Locate the cell with the specified text and output its (X, Y) center coordinate. 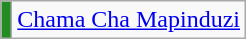
Chama Cha Mapinduzi (129, 20)
